Return [x, y] of the center of cell containing provided text 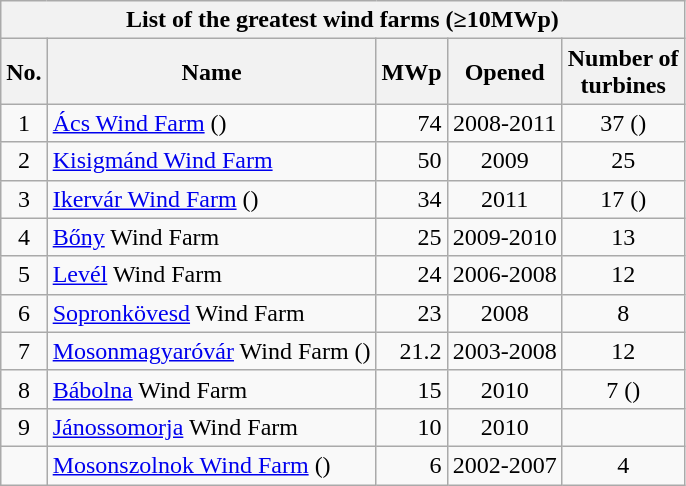
10 [412, 427]
17 () [623, 199]
2003-2008 [504, 351]
7 () [623, 389]
Number ofturbines [623, 72]
50 [412, 161]
2006-2008 [504, 275]
5 [24, 275]
2 [24, 161]
Bőny Wind Farm [212, 237]
Sopronkövesd Wind Farm [212, 313]
2009 [504, 161]
MWp [412, 72]
Ács Wind Farm () [212, 123]
34 [412, 199]
21.2 [412, 351]
23 [412, 313]
List of the greatest wind farms (≥10MWp) [342, 20]
15 [412, 389]
1 [24, 123]
Levél Wind Farm [212, 275]
2009-2010 [504, 237]
2008 [504, 313]
Bábolna Wind Farm [212, 389]
2002-2007 [504, 465]
3 [24, 199]
Mosonszolnok Wind Farm () [212, 465]
2011 [504, 199]
13 [623, 237]
37 () [623, 123]
2008-2011 [504, 123]
Mosonmagyaróvár Wind Farm () [212, 351]
Jánossomorja Wind Farm [212, 427]
Opened [504, 72]
Kisigmánd Wind Farm [212, 161]
74 [412, 123]
No. [24, 72]
9 [24, 427]
Name [212, 72]
24 [412, 275]
Ikervár Wind Farm () [212, 199]
7 [24, 351]
